Determine the [x, y] coordinate at the center of the cell enclosing the given text.  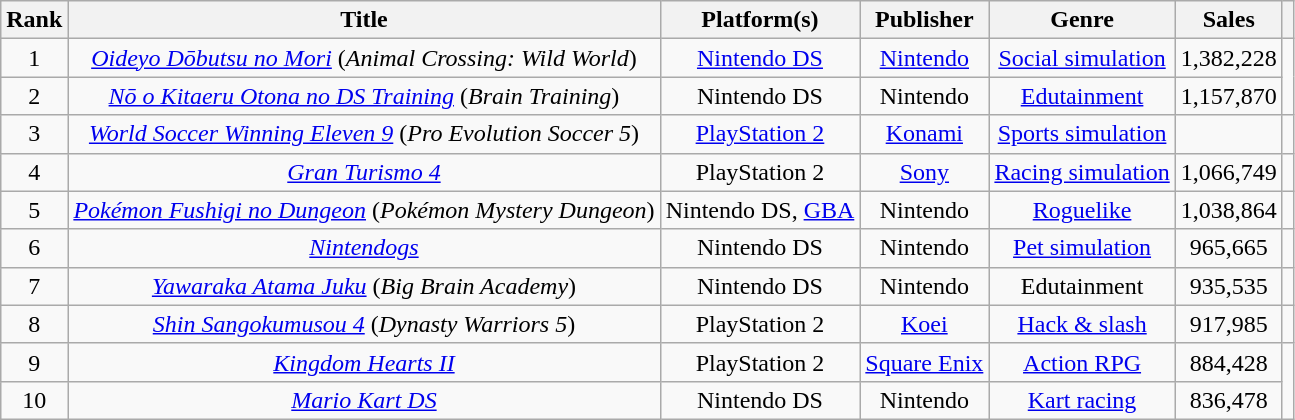
Square Enix [924, 362]
Nō o Kitaeru Otona no DS Training (Brain Training) [364, 96]
Sony [924, 172]
Genre [1082, 20]
917,985 [1228, 324]
Konami [924, 134]
1 [34, 58]
1,066,749 [1228, 172]
Nintendo DS, GBA [760, 210]
Roguelike [1082, 210]
Kingdom Hearts II [364, 362]
10 [34, 400]
Hack & slash [1082, 324]
Pet simulation [1082, 248]
3 [34, 134]
Social simulation [1082, 58]
836,478 [1228, 400]
884,428 [1228, 362]
7 [34, 286]
World Soccer Winning Eleven 9 (Pro Evolution Soccer 5) [364, 134]
Oideyo Dōbutsu no Mori (Animal Crossing: Wild World) [364, 58]
6 [34, 248]
Platform(s) [760, 20]
Action RPG [1082, 362]
1,157,870 [1228, 96]
9 [34, 362]
Gran Turismo 4 [364, 172]
Nintendogs [364, 248]
Sports simulation [1082, 134]
935,535 [1228, 286]
965,665 [1228, 248]
5 [34, 210]
Shin Sangokumusou 4 (Dynasty Warriors 5) [364, 324]
1,038,864 [1228, 210]
Kart racing [1082, 400]
4 [34, 172]
Rank [34, 20]
Mario Kart DS [364, 400]
2 [34, 96]
Publisher [924, 20]
Koei [924, 324]
Pokémon Fushigi no Dungeon (Pokémon Mystery Dungeon) [364, 210]
8 [34, 324]
Yawaraka Atama Juku (Big Brain Academy) [364, 286]
Racing simulation [1082, 172]
Sales [1228, 20]
Title [364, 20]
1,382,228 [1228, 58]
